For the text-containing cell, return its midpoint in (x, y) coordinate format. 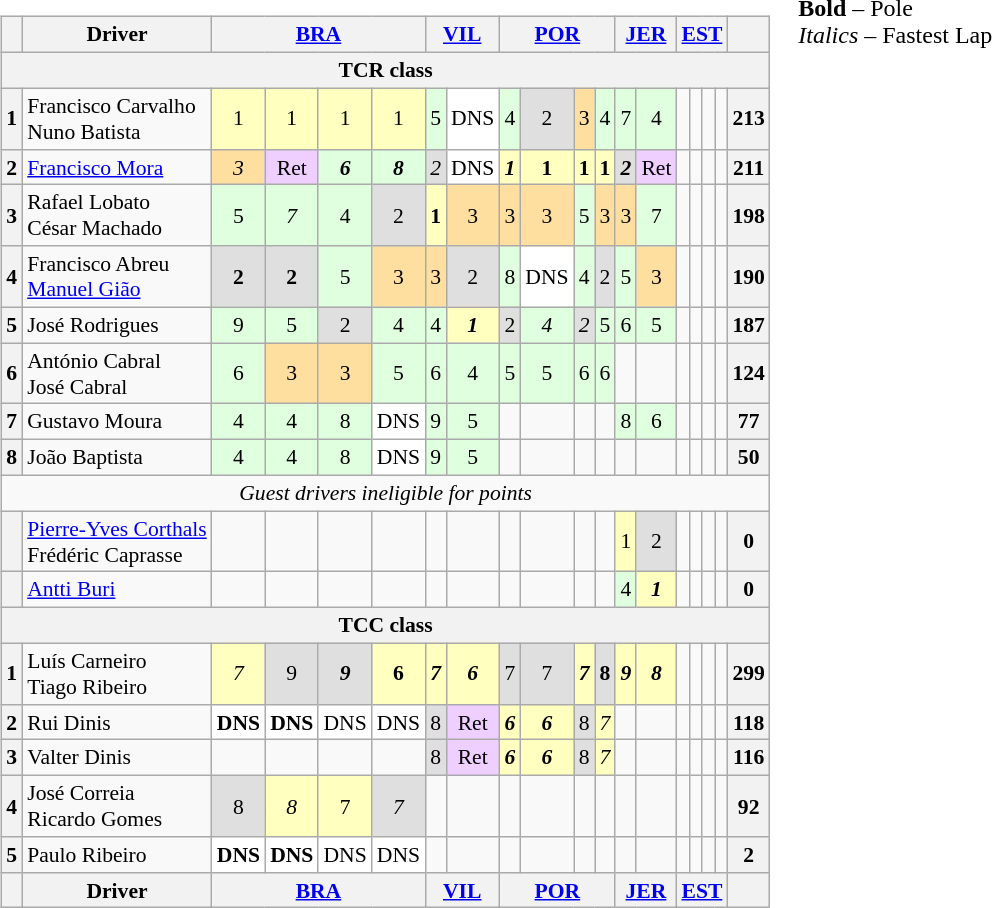
213 (748, 118)
Pierre-Yves Corthals Frédéric Caprasse (117, 542)
José Rodrigues (117, 325)
Valter Dinis (117, 758)
124 (748, 374)
118 (748, 722)
Francisco Carvalho Nuno Batista (117, 118)
José Correia Ricardo Gomes (117, 806)
Francisco Abreu Manuel Gião (117, 276)
João Baptista (117, 457)
211 (748, 167)
92 (748, 806)
77 (748, 422)
Rafael Lobato César Machado (117, 216)
187 (748, 325)
Francisco Mora (117, 167)
Luís Carneiro Tiago Ribeiro (117, 674)
TCR class (386, 70)
António Cabral José Cabral (117, 374)
50 (748, 457)
Rui Dinis (117, 722)
Paulo Ribeiro (117, 855)
Guest drivers ineligible for points (386, 493)
190 (748, 276)
Gustavo Moura (117, 422)
Antti Buri (117, 590)
299 (748, 674)
116 (748, 758)
198 (748, 216)
TCC class (386, 625)
